Provide the [X, Y] coordinate of the cell's center where the given text is located.  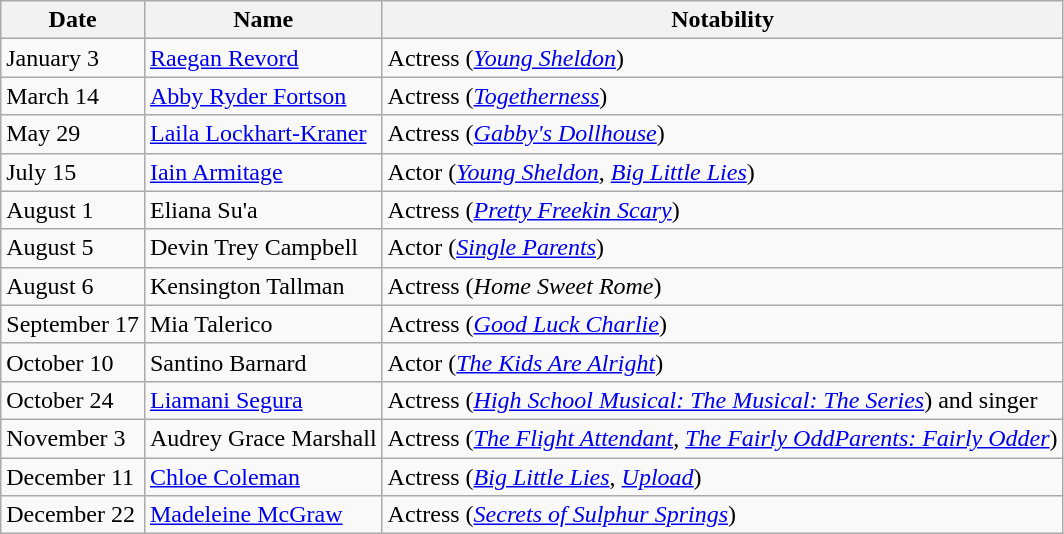
Actor (Single Parents) [722, 248]
Laila Lockhart-Kraner [263, 134]
Actress (Gabby's Dollhouse) [722, 134]
Actress (High School Musical: The Musical: The Series) and singer [722, 400]
Actress (Pretty Freekin Scary) [722, 210]
Madeleine McGraw [263, 515]
Mia Talerico [263, 324]
Actress (Togetherness) [722, 96]
Actress (Big Little Lies, Upload) [722, 477]
Actress (Secrets of Sulphur Springs) [722, 515]
September 17 [73, 324]
Santino Barnard [263, 362]
Eliana Su'a [263, 210]
Actor (The Kids Are Alright) [722, 362]
Actress (Home Sweet Rome) [722, 286]
October 10 [73, 362]
Notability [722, 20]
November 3 [73, 438]
Devin Trey Campbell [263, 248]
March 14 [73, 96]
Actress (Young Sheldon) [722, 58]
Chloe Coleman [263, 477]
December 11 [73, 477]
Actress (The Flight Attendant, The Fairly OddParents: Fairly Odder) [722, 438]
December 22 [73, 515]
August 5 [73, 248]
January 3 [73, 58]
May 29 [73, 134]
Date [73, 20]
August 6 [73, 286]
Raegan Revord [263, 58]
Actress (Good Luck Charlie) [722, 324]
Iain Armitage [263, 172]
Actor (Young Sheldon, Big Little Lies) [722, 172]
Audrey Grace Marshall [263, 438]
Name [263, 20]
Kensington Tallman [263, 286]
Abby Ryder Fortson [263, 96]
August 1 [73, 210]
July 15 [73, 172]
Liamani Segura [263, 400]
October 24 [73, 400]
